Find where the given text appears and provide that cell's center as (X, Y) coordinate. 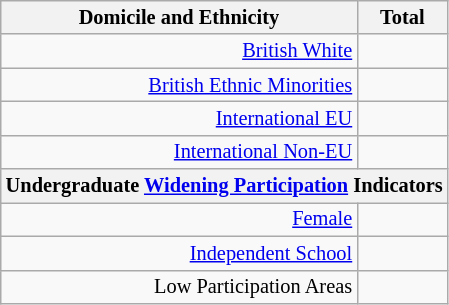
Independent School (179, 253)
Female (179, 219)
British White (179, 51)
Domicile and Ethnicity (179, 17)
British Ethnic Minorities (179, 85)
Undergraduate Widening Participation Indicators (224, 186)
International EU (179, 118)
International Non-EU (179, 152)
Total (402, 17)
Low Participation Areas (179, 287)
